Provide the [x, y] coordinate of the cell's center where the given text is located.  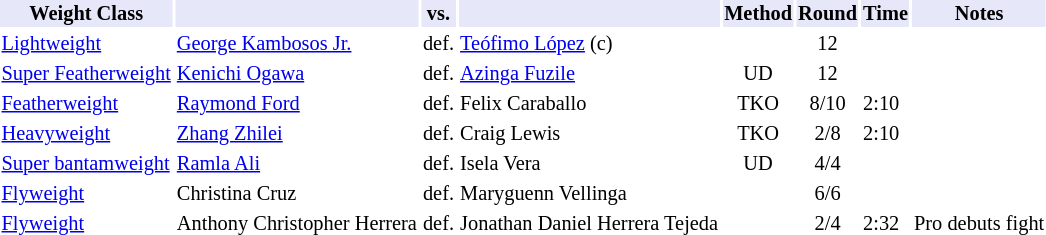
8/10 [828, 104]
Isela Vera [590, 164]
George Kambosos Jr. [296, 44]
Featherweight [86, 104]
Kenichi Ogawa [296, 74]
Lightweight [86, 44]
4/4 [828, 164]
Craig Lewis [590, 134]
Notes [978, 14]
Super Featherweight [86, 74]
2/8 [828, 134]
Round [828, 14]
Raymond Ford [296, 104]
Flyweight [86, 194]
Time [886, 14]
vs. [438, 14]
Method [758, 14]
Ramla Ali [296, 164]
Teófimo López (c) [590, 44]
Heavyweight [86, 134]
Christina Cruz [296, 194]
6/6 [828, 194]
Maryguenn Vellinga [590, 194]
Felix Caraballo [590, 104]
Azinga Fuzile [590, 74]
Zhang Zhilei [296, 134]
Super bantamweight [86, 164]
Weight Class [86, 14]
